Identify which cell holds the provided text, then report its (x, y) central coordinate. 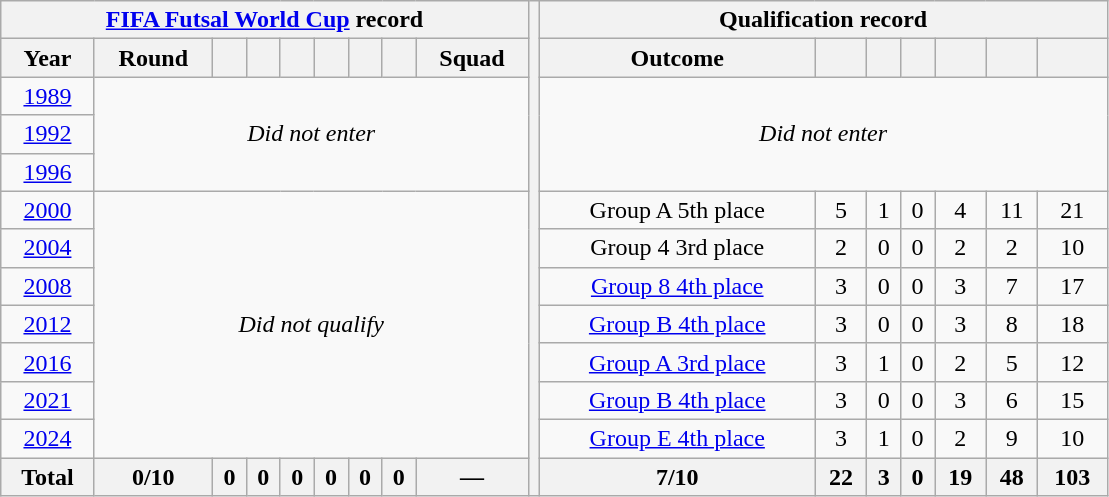
Group 4 3rd place (677, 248)
Squad (472, 58)
2021 (48, 400)
9 (1012, 438)
19 (961, 477)
2008 (48, 286)
22 (841, 477)
Did not qualify (311, 324)
Group A 5th place (677, 210)
0/10 (153, 477)
Outcome (677, 58)
Qualification record (823, 20)
2004 (48, 248)
103 (1072, 477)
4 (961, 210)
2000 (48, 210)
15 (1072, 400)
Group 8 4th place (677, 286)
18 (1072, 324)
17 (1072, 286)
2024 (48, 438)
1989 (48, 96)
21 (1072, 210)
Total (48, 477)
1992 (48, 134)
2016 (48, 362)
Group E 4th place (677, 438)
48 (1012, 477)
12 (1072, 362)
1996 (48, 172)
— (472, 477)
Year (48, 58)
Round (153, 58)
7 (1012, 286)
FIFA Futsal World Cup record (264, 20)
8 (1012, 324)
Group A 3rd place (677, 362)
6 (1012, 400)
7/10 (677, 477)
2012 (48, 324)
11 (1012, 210)
